Output the [x, y] coordinate of the center of the cell containing the given text.  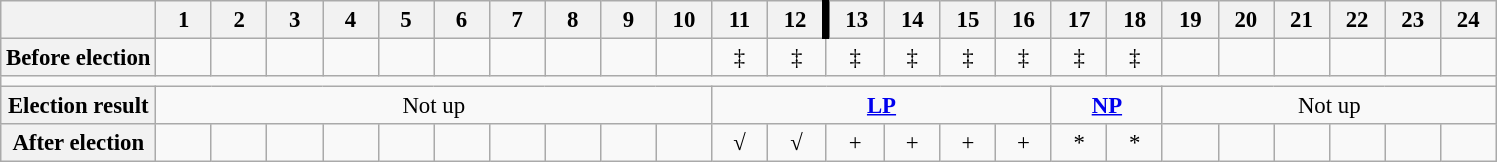
18 [1135, 20]
12 [796, 20]
19 [1190, 20]
11 [740, 20]
9 [629, 20]
10 [684, 20]
14 [913, 20]
6 [462, 20]
16 [1024, 20]
21 [1302, 20]
Before election [78, 58]
17 [1079, 20]
7 [517, 20]
1 [184, 20]
15 [968, 20]
Election result [78, 106]
After election [78, 143]
4 [351, 20]
3 [295, 20]
2 [239, 20]
5 [406, 20]
22 [1357, 20]
23 [1413, 20]
8 [573, 20]
24 [1468, 20]
20 [1246, 20]
LP [882, 106]
13 [856, 20]
NP [1106, 106]
